Find where the given text appears and provide that cell's center as (x, y) coordinate. 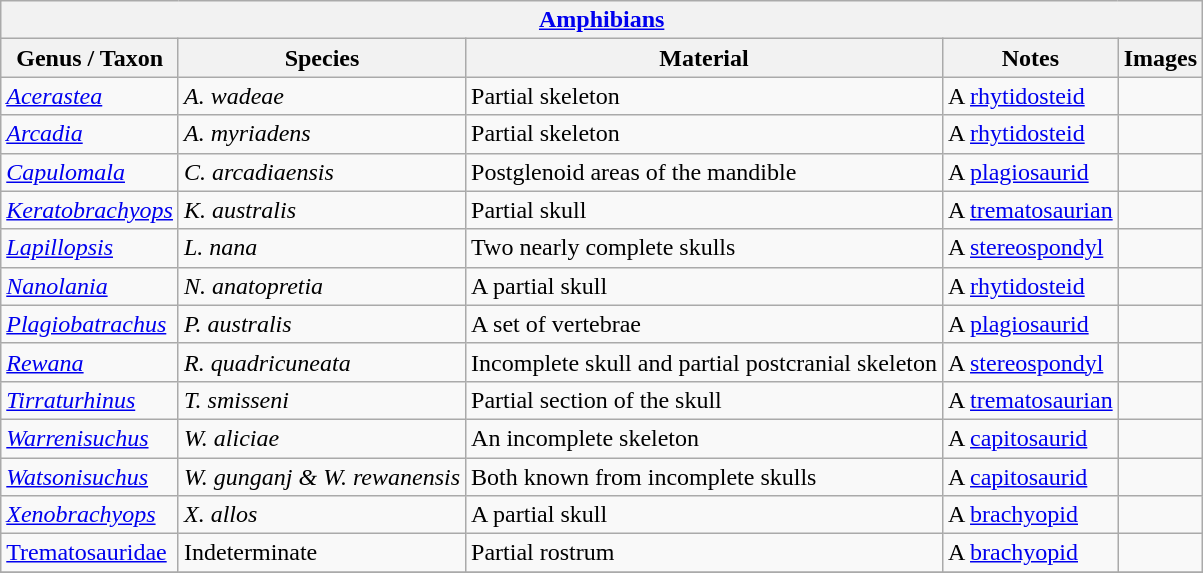
Species (322, 58)
Trematosauridae (90, 553)
Tirraturhinus (90, 400)
Images (1160, 58)
Material (704, 58)
Notes (1030, 58)
T. smisseni (322, 400)
Rewana (90, 362)
Plagiobatrachus (90, 324)
W. aliciae (322, 438)
Incomplete skull and partial postcranial skeleton (704, 362)
Partial section of the skull (704, 400)
Partial skull (704, 210)
An incomplete skeleton (704, 438)
A set of vertebrae (704, 324)
A. myriadens (322, 134)
Warrenisuchus (90, 438)
Watsonisuchus (90, 477)
Two nearly complete skulls (704, 248)
W. gunganj & W. rewanensis (322, 477)
Indeterminate (322, 553)
C. arcadiaensis (322, 172)
Nanolania (90, 286)
Partial rostrum (704, 553)
A. wadeae (322, 96)
P. australis (322, 324)
Amphibians (602, 20)
Postglenoid areas of the mandible (704, 172)
X. allos (322, 515)
K. australis (322, 210)
Xenobrachyops (90, 515)
Keratobrachyops (90, 210)
Acerastea (90, 96)
Genus / Taxon (90, 58)
Arcadia (90, 134)
Both known from incomplete skulls (704, 477)
Capulomala (90, 172)
N. anatopretia (322, 286)
Lapillopsis (90, 248)
L. nana (322, 248)
R. quadricuneata (322, 362)
